Locate the cell with the specified text and output its (x, y) center coordinate. 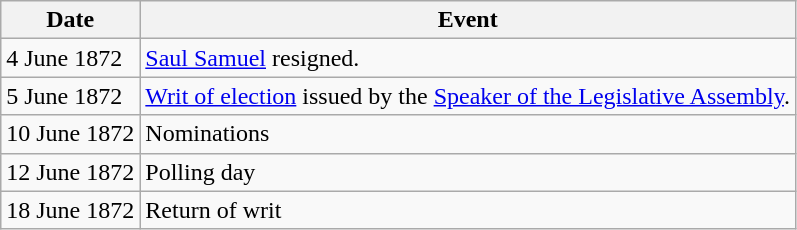
5 June 1872 (70, 96)
10 June 1872 (70, 134)
18 June 1872 (70, 210)
Nominations (468, 134)
Date (70, 20)
12 June 1872 (70, 172)
Return of writ (468, 210)
Writ of election issued by the Speaker of the Legislative Assembly. (468, 96)
Polling day (468, 172)
Event (468, 20)
Saul Samuel resigned. (468, 58)
4 June 1872 (70, 58)
